Return the [x, y] coordinate for the center point of the cell that contains the specified text.  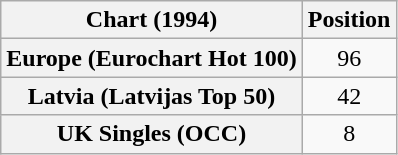
42 [349, 96]
Europe (Eurochart Hot 100) [152, 58]
Chart (1994) [152, 20]
8 [349, 134]
UK Singles (OCC) [152, 134]
Position [349, 20]
96 [349, 58]
Latvia (Latvijas Top 50) [152, 96]
